Return (x, y) of the center of cell containing provided text 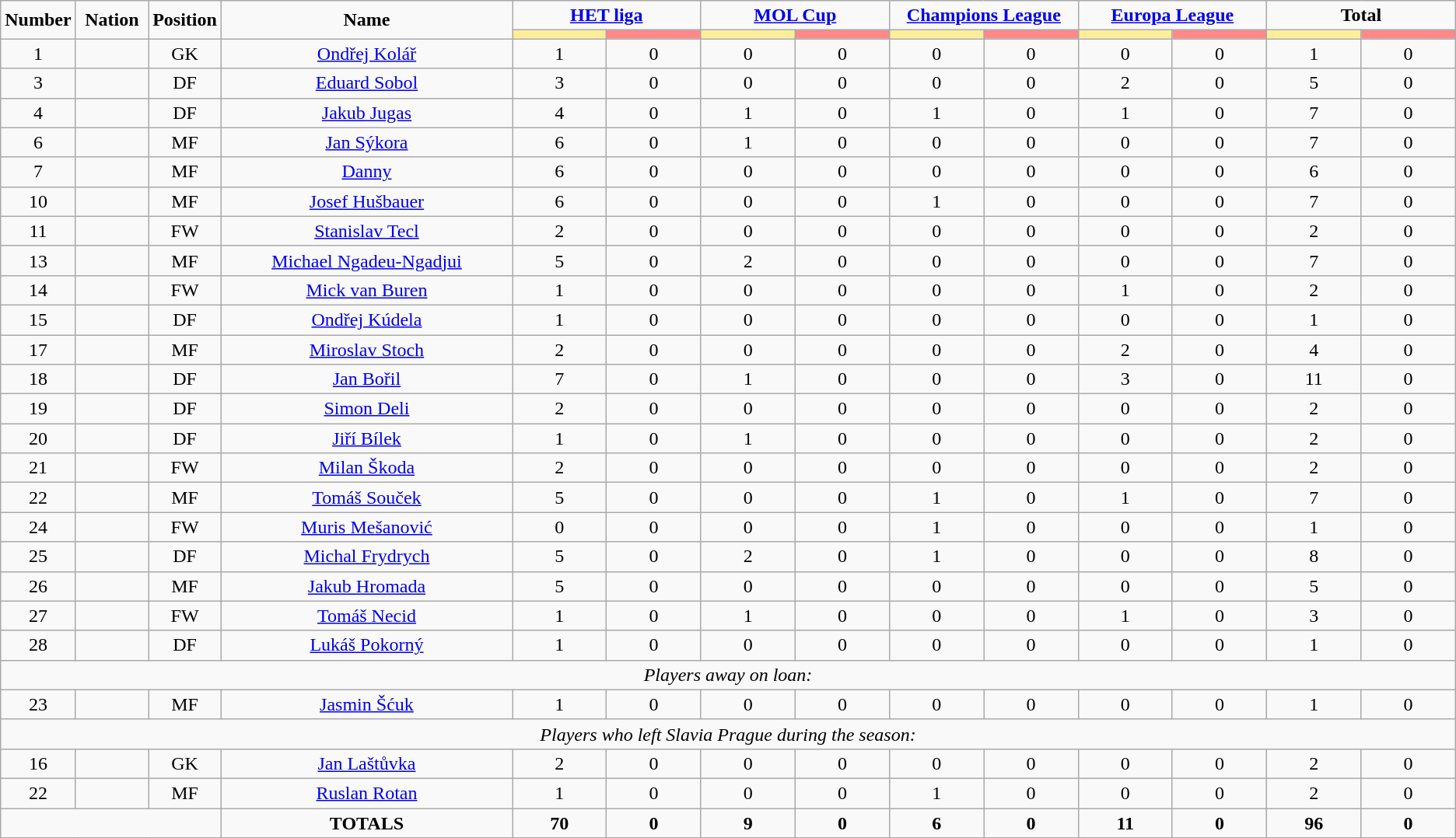
Milan Škoda (366, 468)
15 (38, 319)
Michael Ngadeu-Ngadjui (366, 260)
Lukáš Pokorný (366, 645)
Champions League (985, 16)
70 (558, 823)
Number (38, 20)
28 (38, 645)
Jiří Bílek (366, 438)
Jasmin Šćuk (366, 704)
96 (1314, 823)
Muris Mešanović (366, 527)
13 (38, 260)
Tomáš Souček (366, 498)
Eduard Sobol (366, 83)
26 (38, 586)
Jakub Hromada (366, 586)
Josef Hušbauer (366, 201)
27 (38, 616)
9 (748, 823)
Mick van Buren (366, 290)
Players who left Slavia Prague during the season: (728, 734)
Stanislav Tecl (366, 231)
18 (38, 379)
23 (38, 704)
TOTALS (366, 823)
Ondřej Kúdela (366, 319)
17 (38, 349)
HET liga (607, 16)
Jan Laštůvka (366, 763)
Jan Bořil (366, 379)
Position (185, 20)
20 (38, 438)
8 (1314, 557)
25 (38, 557)
24 (38, 527)
Jan Sýkora (366, 142)
Europa League (1173, 16)
Michal Frydrych (366, 557)
14 (38, 290)
16 (38, 763)
Nation (112, 20)
MOL Cup (795, 16)
Jakub Jugas (366, 113)
Danny (366, 172)
Tomáš Necid (366, 616)
Ondřej Kolář (366, 54)
21 (38, 468)
Name (366, 20)
Ruslan Rotan (366, 793)
Players away on loan: (728, 675)
Simon Deli (366, 409)
19 (38, 409)
Total (1361, 16)
10 (38, 201)
Miroslav Stoch (366, 349)
